For the text-containing cell, return its midpoint in (X, Y) coordinate format. 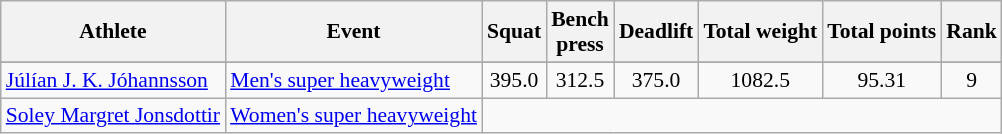
Rank (972, 32)
312.5 (580, 80)
375.0 (656, 80)
9 (972, 80)
1082.5 (760, 80)
Event (354, 32)
Athlete (113, 32)
Total weight (760, 32)
Men's super heavyweight (354, 80)
Júlían J. K. Jóhannsson (113, 80)
Soley Margret Jonsdottir (113, 116)
95.31 (882, 80)
Benchpress (580, 32)
Total points (882, 32)
Deadlift (656, 32)
Squat (514, 32)
395.0 (514, 80)
Women's super heavyweight (354, 116)
